Return the [x, y] coordinate for the center point of the cell that contains the specified text.  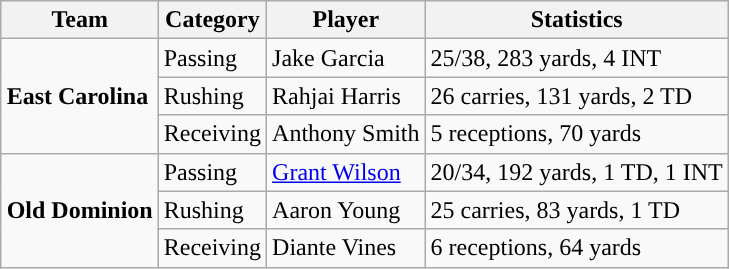
Old Dominion [80, 210]
Anthony Smith [346, 134]
25/38, 283 yards, 4 INT [576, 58]
Player [346, 20]
5 receptions, 70 yards [576, 134]
6 receptions, 64 yards [576, 248]
20/34, 192 yards, 1 TD, 1 INT [576, 172]
Statistics [576, 20]
Aaron Young [346, 210]
Jake Garcia [346, 58]
East Carolina [80, 96]
26 carries, 131 yards, 2 TD [576, 96]
25 carries, 83 yards, 1 TD [576, 210]
Rahjai Harris [346, 96]
Team [80, 20]
Category [212, 20]
Grant Wilson [346, 172]
Diante Vines [346, 248]
